For the text-containing cell, return its midpoint in (x, y) coordinate format. 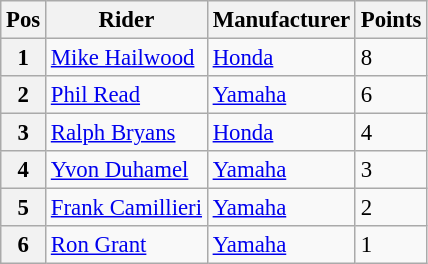
5 (24, 208)
Mike Hailwood (127, 58)
Rider (127, 20)
Ralph Bryans (127, 133)
Points (390, 20)
Manufacturer (281, 20)
Phil Read (127, 95)
Pos (24, 20)
8 (390, 58)
Frank Camillieri (127, 208)
Yvon Duhamel (127, 170)
Ron Grant (127, 245)
